Find where the given text appears and provide that cell's center as (x, y) coordinate. 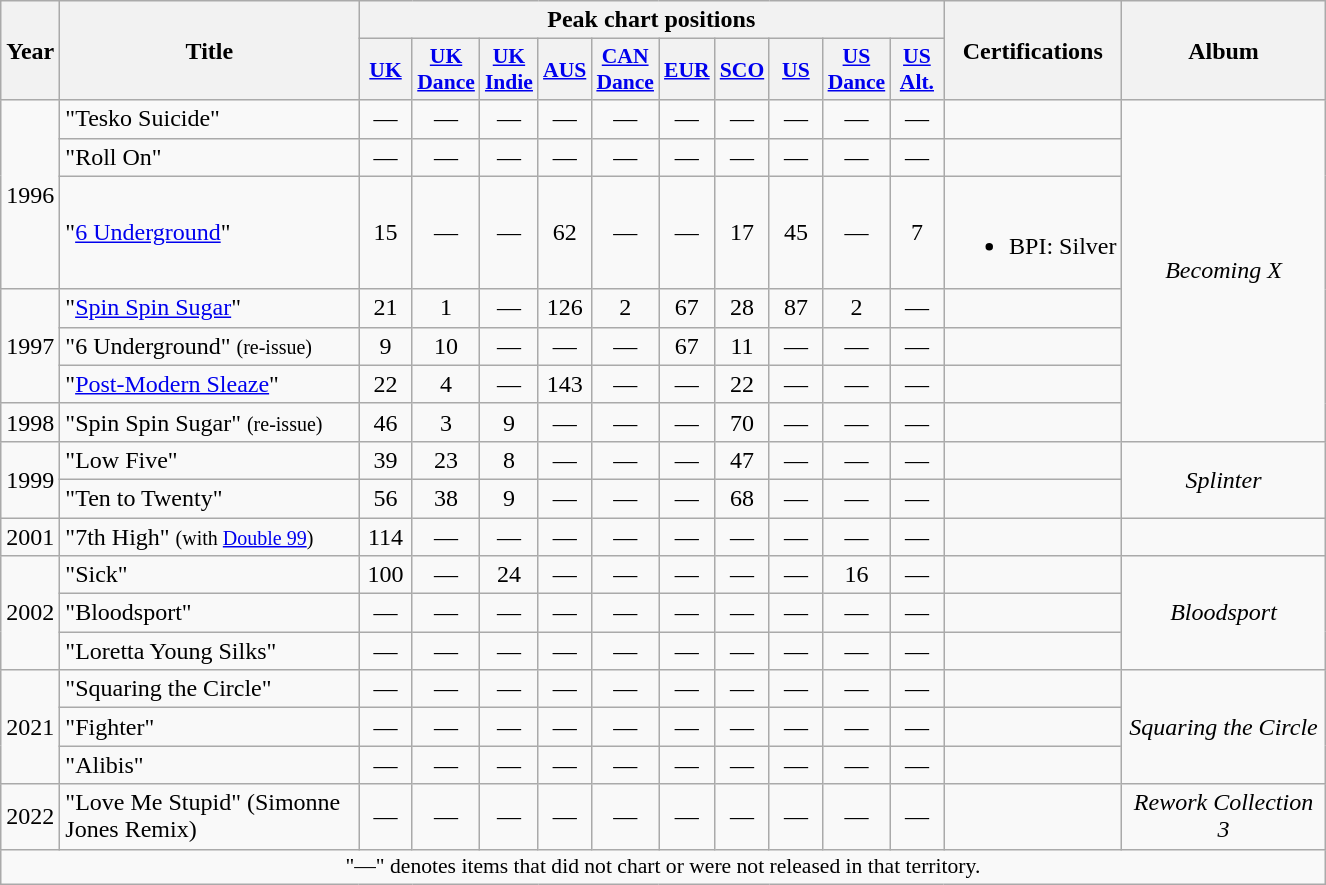
"Spin Spin Sugar" (re-issue) (210, 422)
AUS (564, 70)
EUR (687, 70)
7 (916, 232)
"Bloodsport" (210, 613)
UK (386, 70)
"Spin Spin Sugar" (210, 308)
"Low Five" (210, 460)
Splinter (1224, 479)
2022 (30, 816)
1 (446, 308)
"Love Me Stupid" (Simonne Jones Remix) (210, 816)
28 (742, 308)
1998 (30, 422)
47 (742, 460)
Peak chart positions (652, 20)
56 (386, 498)
Album (1224, 50)
"—" denotes items that did not chart or were not released in that territory. (663, 867)
4 (446, 384)
UKDance (446, 70)
17 (742, 232)
SCO (742, 70)
2001 (30, 537)
100 (386, 575)
126 (564, 308)
87 (796, 308)
1999 (30, 479)
143 (564, 384)
1996 (30, 194)
21 (386, 308)
24 (509, 575)
Rework Collection 3 (1224, 816)
"Roll On" (210, 157)
70 (742, 422)
2002 (30, 613)
"Tesko Suicide" (210, 119)
2021 (30, 727)
"Squaring the Circle" (210, 689)
15 (386, 232)
"6 Underground" (210, 232)
CANDance (625, 70)
"Alibis" (210, 765)
23 (446, 460)
62 (564, 232)
BPI: Silver (1033, 232)
3 (446, 422)
8 (509, 460)
Becoming X (1224, 270)
Squaring the Circle (1224, 727)
Year (30, 50)
10 (446, 346)
"Post-Modern Sleaze" (210, 384)
USAlt. (916, 70)
"6 Underground" (re-issue) (210, 346)
UKIndie (509, 70)
114 (386, 537)
"Ten to Twenty" (210, 498)
"7th High" (with Double 99) (210, 537)
39 (386, 460)
38 (446, 498)
45 (796, 232)
"Loretta Young Silks" (210, 651)
16 (857, 575)
Certifications (1033, 50)
"Sick" (210, 575)
"Fighter" (210, 727)
11 (742, 346)
USDance (857, 70)
US (796, 70)
Bloodsport (1224, 613)
1997 (30, 346)
68 (742, 498)
Title (210, 50)
46 (386, 422)
